Provide the (x, y) coordinate of the cell's center where the given text is located.  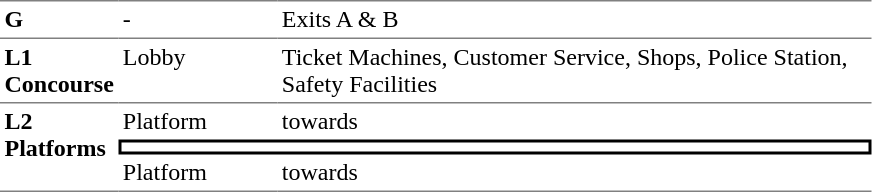
Exits A & B (574, 19)
- (198, 19)
L1Concourse (59, 71)
G (59, 19)
Ticket Machines, Customer Service, Shops, Police Station, Safety Facilities (574, 71)
L2Platforms (59, 148)
Lobby (198, 71)
